Identify which cell holds the provided text, then report its [X, Y] central coordinate. 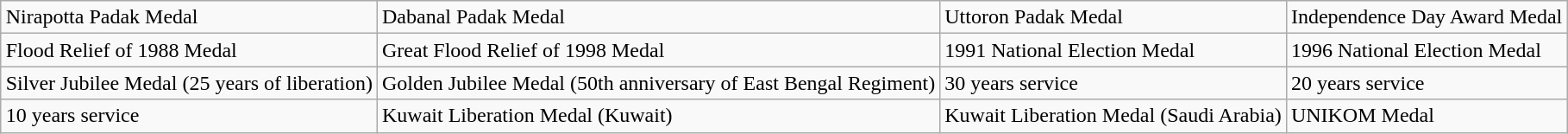
20 years service [1427, 83]
Kuwait Liberation Medal (Saudi Arabia) [1113, 116]
Flood Relief of 1988 Medal [189, 50]
1996 National Election Medal [1427, 50]
Kuwait Liberation Medal (Kuwait) [659, 116]
Golden Jubilee Medal (50th anniversary of East Bengal Regiment) [659, 83]
UNIKOM Medal [1427, 116]
Silver Jubilee Medal (25 years of liberation) [189, 83]
Independence Day Award Medal [1427, 17]
30 years service [1113, 83]
Dabanal Padak Medal [659, 17]
1991 National Election Medal [1113, 50]
Uttoron Padak Medal [1113, 17]
10 years service [189, 116]
Great Flood Relief of 1998 Medal [659, 50]
Nirapotta Padak Medal [189, 17]
